Detect which cell encompasses the target text, then output its (X, Y) center coordinate. 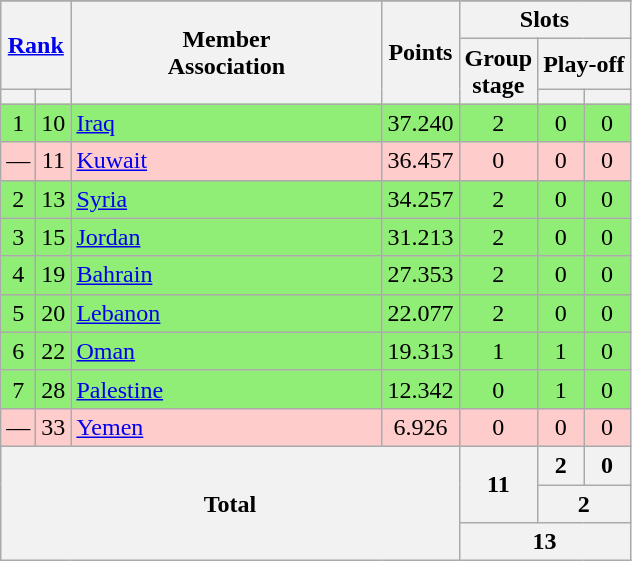
37.240 (420, 123)
Total (230, 503)
4 (18, 275)
Play-off (584, 64)
Slots (544, 20)
15 (54, 237)
Rank (36, 45)
6.926 (420, 427)
28 (54, 389)
MemberAssociation (226, 52)
Points (420, 52)
Palestine (226, 389)
12.342 (420, 389)
Jordan (226, 237)
Syria (226, 199)
20 (54, 313)
31.213 (420, 237)
5 (18, 313)
7 (18, 389)
33 (54, 427)
Bahrain (226, 275)
Oman (226, 351)
3 (18, 237)
10 (54, 123)
Iraq (226, 123)
6 (18, 351)
19 (54, 275)
Yemen (226, 427)
27.353 (420, 275)
22.077 (420, 313)
22 (54, 351)
34.257 (420, 199)
36.457 (420, 161)
Kuwait (226, 161)
Lebanon (226, 313)
19.313 (420, 351)
Groupstage (498, 72)
